Scan for the cell matching the given text and deliver its (X, Y) coordinate at center. 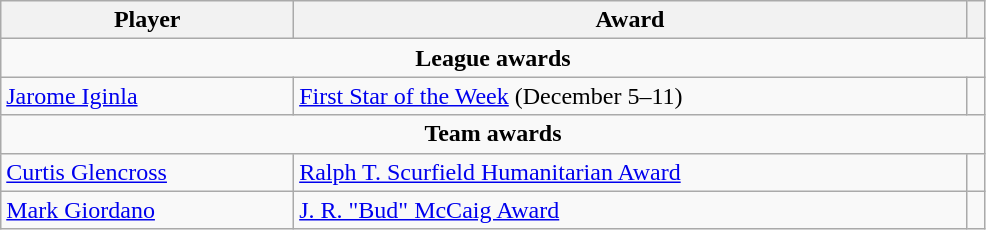
First Star of the Week (December 5–11) (630, 96)
Award (630, 20)
Player (148, 20)
J. R. "Bud" McCaig Award (630, 210)
Jarome Iginla (148, 96)
Ralph T. Scurfield Humanitarian Award (630, 172)
League awards (493, 58)
Team awards (493, 134)
Mark Giordano (148, 210)
Curtis Glencross (148, 172)
